Find where the given text appears and provide that cell's center as (X, Y) coordinate. 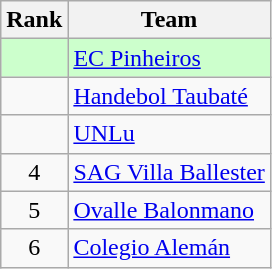
UNLu (169, 134)
Ovalle Balonmano (169, 210)
Handebol Taubaté (169, 96)
5 (34, 210)
Rank (34, 20)
4 (34, 172)
Team (169, 20)
6 (34, 248)
SAG Villa Ballester (169, 172)
EC Pinheiros (169, 58)
Colegio Alemán (169, 248)
